Detect which cell encompasses the target text, then output its [X, Y] center coordinate. 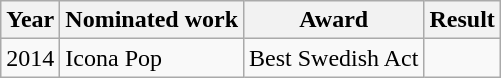
Award [334, 20]
Nominated work [152, 20]
Year [30, 20]
2014 [30, 58]
Result [462, 20]
Best Swedish Act [334, 58]
Icona Pop [152, 58]
